Search for the cell housing the specified text and yield its (x, y) center coordinate. 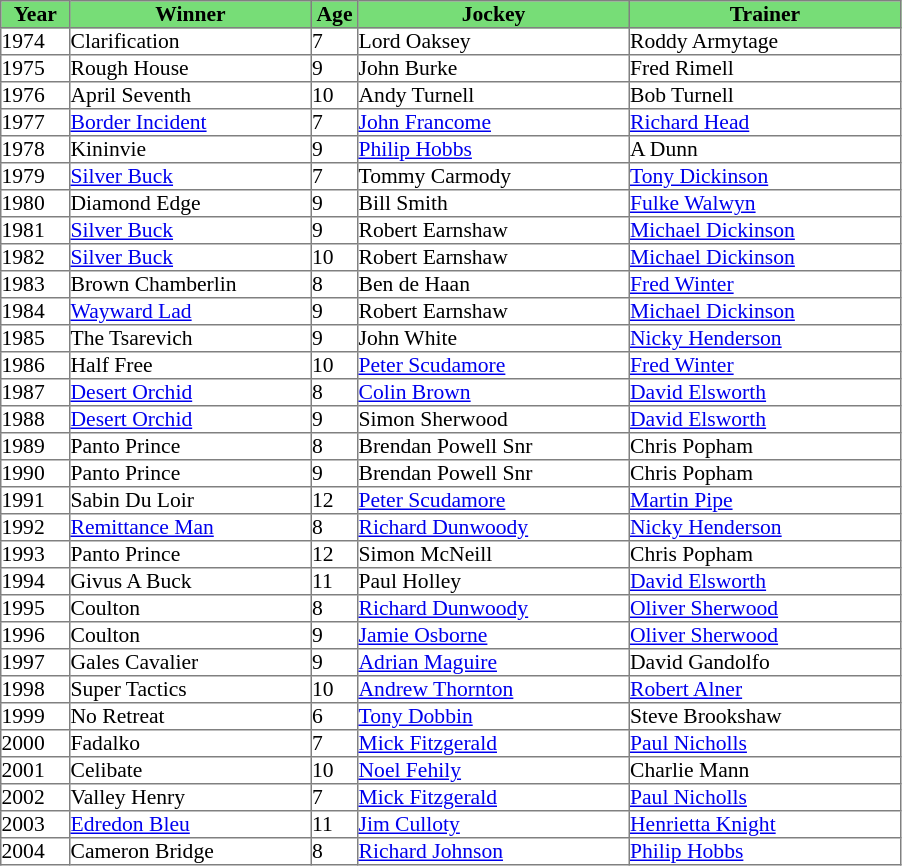
1998 (36, 690)
Richard Johnson (494, 852)
1974 (36, 42)
Simon Sherwood (494, 420)
Fred Rimell (765, 68)
1991 (36, 500)
David Gandolfo (765, 662)
Tommy Carmody (494, 176)
2001 (36, 770)
Year (36, 14)
Paul Holley (494, 582)
Cameron Bridge (191, 852)
Richard Head (765, 122)
Border Incident (191, 122)
John Burke (494, 68)
A Dunn (765, 150)
Jamie Osborne (494, 636)
6 (334, 716)
Trainer (765, 14)
Steve Brookshaw (765, 716)
Roddy Armytage (765, 42)
Sabin Du Loir (191, 500)
1976 (36, 96)
Celibate (191, 770)
1979 (36, 176)
1988 (36, 420)
2002 (36, 798)
Martin Pipe (765, 500)
Tony Dickinson (765, 176)
1987 (36, 392)
Bill Smith (494, 204)
1996 (36, 636)
Gales Cavalier (191, 662)
1980 (36, 204)
1982 (36, 258)
Henrietta Knight (765, 824)
Winner (191, 14)
Kininvie (191, 150)
1992 (36, 528)
April Seventh (191, 96)
Jockey (494, 14)
Clarification (191, 42)
Givus A Buck (191, 582)
No Retreat (191, 716)
Adrian Maguire (494, 662)
Ben de Haan (494, 284)
John Francome (494, 122)
Valley Henry (191, 798)
The Tsarevich (191, 338)
2003 (36, 824)
Fadalko (191, 744)
1975 (36, 68)
1990 (36, 474)
Half Free (191, 366)
2000 (36, 744)
Diamond Edge (191, 204)
Remittance Man (191, 528)
1977 (36, 122)
1993 (36, 554)
Super Tactics (191, 690)
Rough House (191, 68)
Fulke Walwyn (765, 204)
Andy Turnell (494, 96)
1978 (36, 150)
1989 (36, 446)
1986 (36, 366)
Robert Alner (765, 690)
Edredon Bleu (191, 824)
1994 (36, 582)
Tony Dobbin (494, 716)
Lord Oaksey (494, 42)
1999 (36, 716)
2004 (36, 852)
1995 (36, 608)
Bob Turnell (765, 96)
1983 (36, 284)
1997 (36, 662)
Colin Brown (494, 392)
Simon McNeill (494, 554)
John White (494, 338)
Andrew Thornton (494, 690)
Age (334, 14)
Wayward Lad (191, 312)
Jim Culloty (494, 824)
Charlie Mann (765, 770)
Noel Fehily (494, 770)
1985 (36, 338)
1981 (36, 230)
1984 (36, 312)
Brown Chamberlin (191, 284)
